Provide the (X, Y) coordinate of the cell's center where the given text is located.  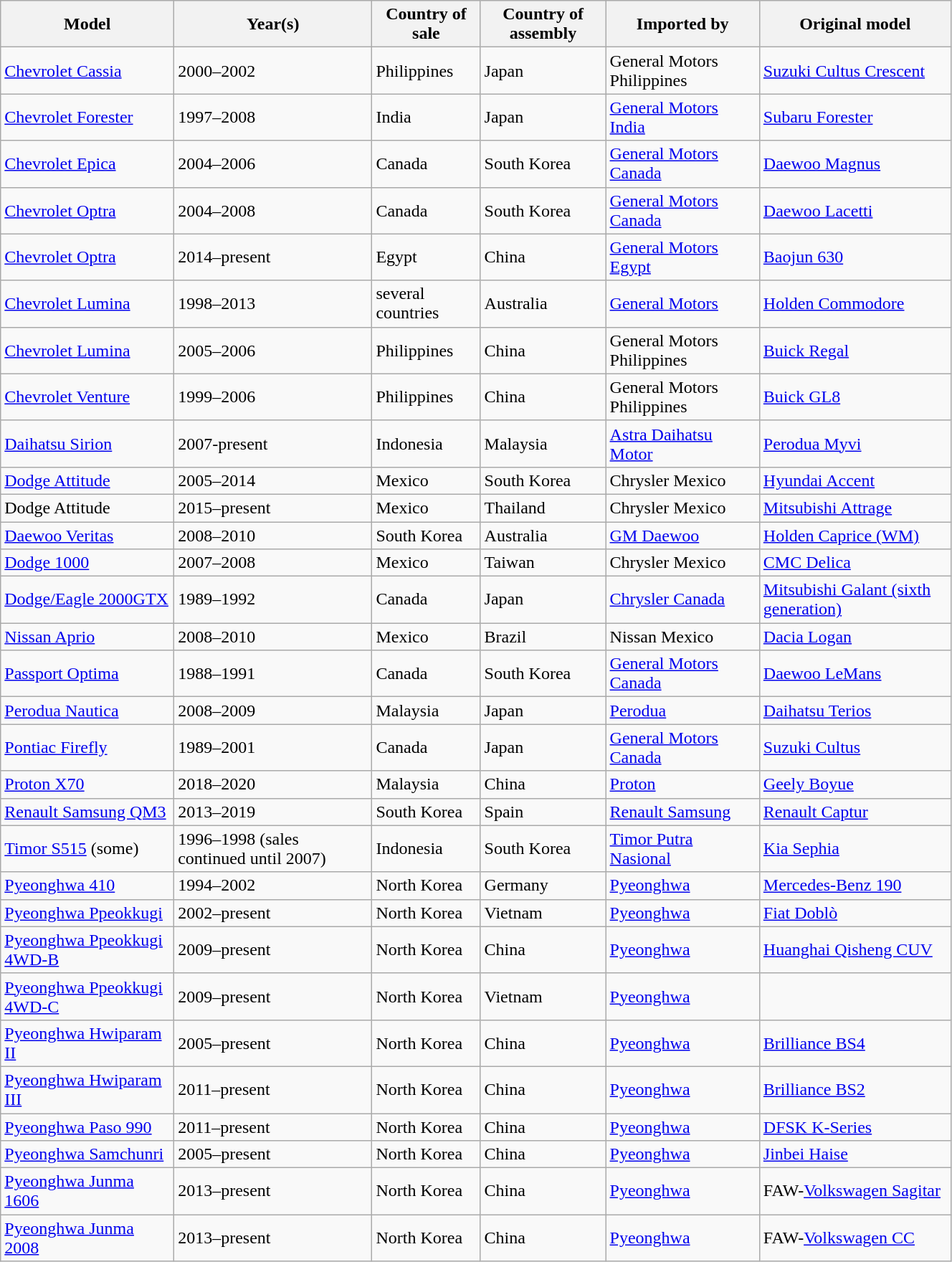
1997–2008 (273, 118)
Pyeonghwa Hwiparam III (87, 1090)
Buick Regal (855, 350)
Daewoo Lacetti (855, 211)
1989–2001 (273, 747)
Pyeonghwa 410 (87, 886)
Perodua (682, 711)
Pyeonghwa Paso 990 (87, 1126)
Original model (855, 24)
Subaru Forester (855, 118)
Suzuki Cultus (855, 747)
Pyeonghwa Hwiparam II (87, 1043)
Holden Caprice (WM) (855, 536)
Suzuki Cultus Crescent (855, 70)
Pyeonghwa Ppeokkugi (87, 913)
Timor Putra Nasional (682, 849)
several countries (426, 304)
Buick GL8 (855, 397)
Mitsubishi Galant (sixth generation) (855, 599)
Taiwan (543, 563)
Hyundai Accent (855, 480)
Pontiac Firefly (87, 747)
General Motors India (682, 118)
DFSK K-Series (855, 1126)
Jinbei Haise (855, 1154)
Model (87, 24)
2007-present (273, 443)
Imported by (682, 24)
2013–2019 (273, 812)
Huanghai Qisheng CUV (855, 949)
1994–2002 (273, 886)
Renault Captur (855, 812)
1989–1992 (273, 599)
2005–2006 (273, 350)
Chevrolet Epica (87, 163)
2018–2020 (273, 784)
Brazil (543, 637)
2002–present (273, 913)
India (426, 118)
General Motors (682, 304)
Daewoo LeMans (855, 674)
Proton (682, 784)
2015–present (273, 508)
Fiat Doblò (855, 913)
Spain (543, 812)
FAW-Volkswagen CC (855, 1238)
1988–1991 (273, 674)
Brilliance BS4 (855, 1043)
Perodua Myvi (855, 443)
Geely Boyue (855, 784)
Pyeonghwa Junma 1606 (87, 1192)
2007–2008 (273, 563)
2008–2009 (273, 711)
1998–2013 (273, 304)
Brilliance BS2 (855, 1090)
Pyeonghwa Junma 2008 (87, 1238)
1996–1998 (sales continued until 2007) (273, 849)
Chevrolet Forester (87, 118)
2005–2014 (273, 480)
Pyeonghwa Ppeokkugi 4WD-C (87, 997)
2004–2008 (273, 211)
2000–2002 (273, 70)
Timor S515 (some) (87, 849)
Baojun 630 (855, 257)
Chevrolet Cassia (87, 70)
General Motors Egypt (682, 257)
Perodua Nautica (87, 711)
Daihatsu Sirion (87, 443)
Pyeonghwa Ppeokkugi 4WD-B (87, 949)
Thailand (543, 508)
2014–present (273, 257)
2004–2006 (273, 163)
Germany (543, 886)
Chevrolet Venture (87, 397)
Dodge 1000 (87, 563)
Kia Sephia (855, 849)
FAW-Volkswagen Sagitar (855, 1192)
Passport Optima (87, 674)
Dodge/Eagle 2000GTX (87, 599)
Nissan Aprio (87, 637)
CMC Delica (855, 563)
Mercedes-Benz 190 (855, 886)
Daewoo Veritas (87, 536)
Dacia Logan (855, 637)
Year(s) (273, 24)
Holden Commodore (855, 304)
Renault Samsung (682, 812)
Mitsubishi Attrage (855, 508)
Renault Samsung QM3 (87, 812)
Astra Daihatsu Motor (682, 443)
Pyeonghwa Samchunri (87, 1154)
Chrysler Canada (682, 599)
GM Daewoo (682, 536)
Proton X70 (87, 784)
Daewoo Magnus (855, 163)
Country of assembly (543, 24)
Nissan Mexico (682, 637)
1999–2006 (273, 397)
Daihatsu Terios (855, 711)
Egypt (426, 257)
Country of sale (426, 24)
